Find where the given text appears and provide that cell's center as (X, Y) coordinate. 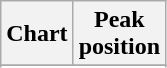
Peakposition (119, 34)
Chart (37, 34)
